Scan for the cell matching the given text and deliver its [x, y] coordinate at center. 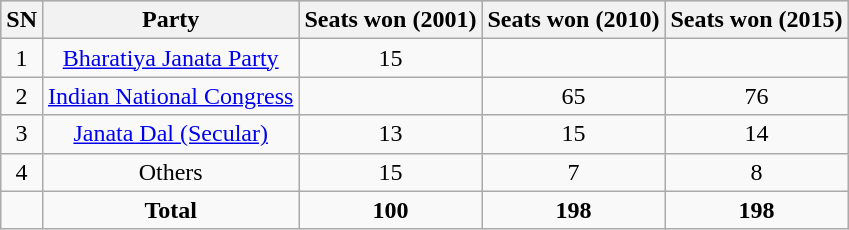
Seats won (2015) [756, 20]
7 [574, 172]
3 [22, 134]
2 [22, 96]
1 [22, 58]
13 [390, 134]
Seats won (2010) [574, 20]
Indian National Congress [170, 96]
Janata Dal (Secular) [170, 134]
65 [574, 96]
Others [170, 172]
Bharatiya Janata Party [170, 58]
Seats won (2001) [390, 20]
Party [170, 20]
76 [756, 96]
8 [756, 172]
Total [170, 210]
SN [22, 20]
100 [390, 210]
14 [756, 134]
4 [22, 172]
